Identify which cell holds the provided text, then report its [x, y] central coordinate. 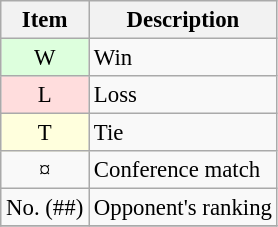
Loss [184, 95]
Conference match [184, 170]
W [45, 58]
L [45, 95]
No. (##) [45, 208]
Win [184, 58]
Description [184, 20]
Tie [184, 133]
Item [45, 20]
T [45, 133]
¤ [45, 170]
Opponent's ranking [184, 208]
